From the cell containing the given text, extract its center point as (X, Y) coordinate. 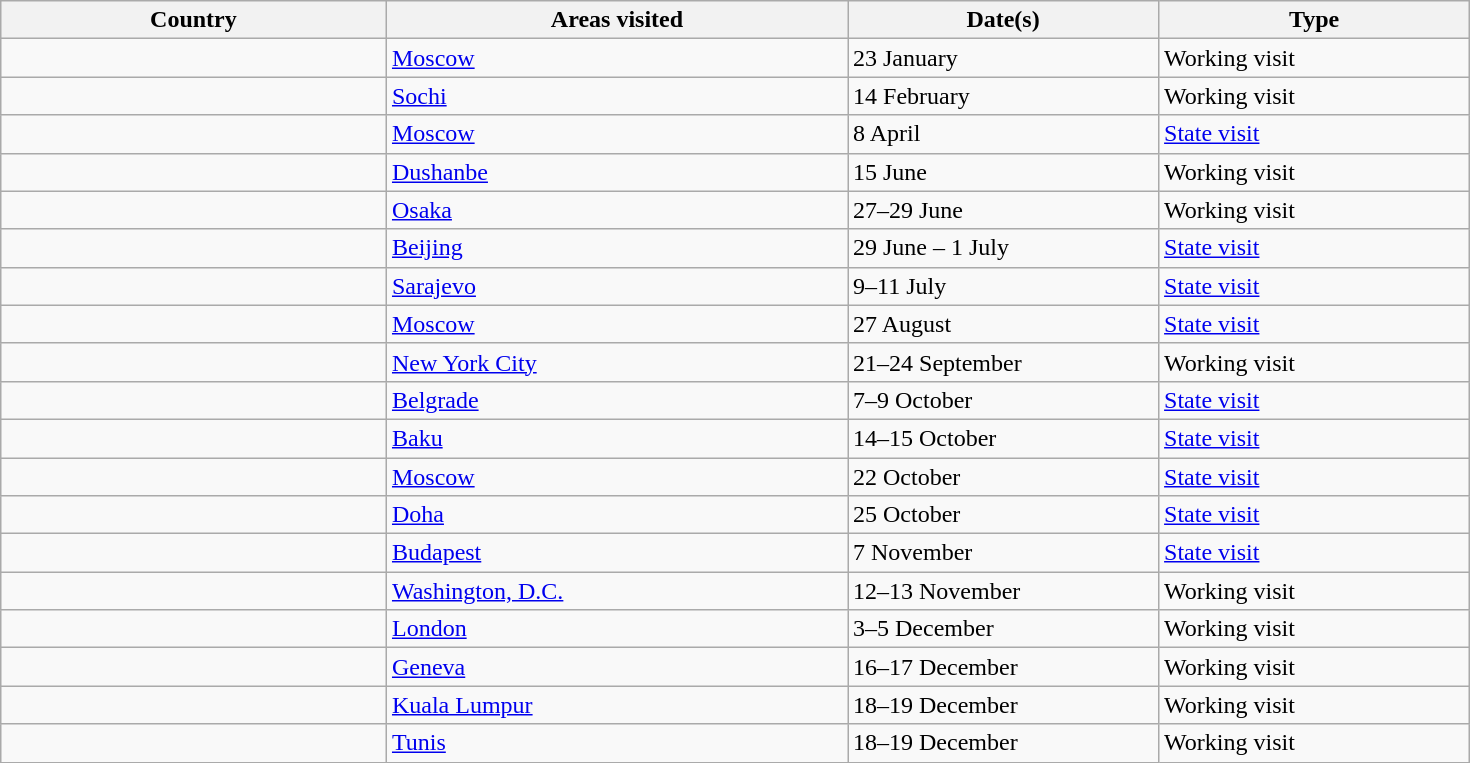
23 January (1004, 58)
25 October (1004, 515)
27–29 June (1004, 210)
Beijing (616, 248)
Budapest (616, 553)
14–15 October (1004, 438)
Sochi (616, 96)
Country (193, 20)
22 October (1004, 477)
Date(s) (1004, 20)
Type (1314, 20)
27 August (1004, 324)
7–9 October (1004, 400)
7 November (1004, 553)
3–5 December (1004, 629)
29 June – 1 July (1004, 248)
Areas visited (616, 20)
New York City (616, 362)
Baku (616, 438)
Doha (616, 515)
Kuala Lumpur (616, 705)
9–11 July (1004, 286)
12–13 November (1004, 591)
London (616, 629)
Tunis (616, 743)
14 February (1004, 96)
Geneva (616, 667)
21–24 September (1004, 362)
8 April (1004, 134)
Washington, D.C. (616, 591)
15 June (1004, 172)
Belgrade (616, 400)
16–17 December (1004, 667)
Dushanbe (616, 172)
Sarajevo (616, 286)
Osaka (616, 210)
